Return (X, Y) of the center of cell containing provided text 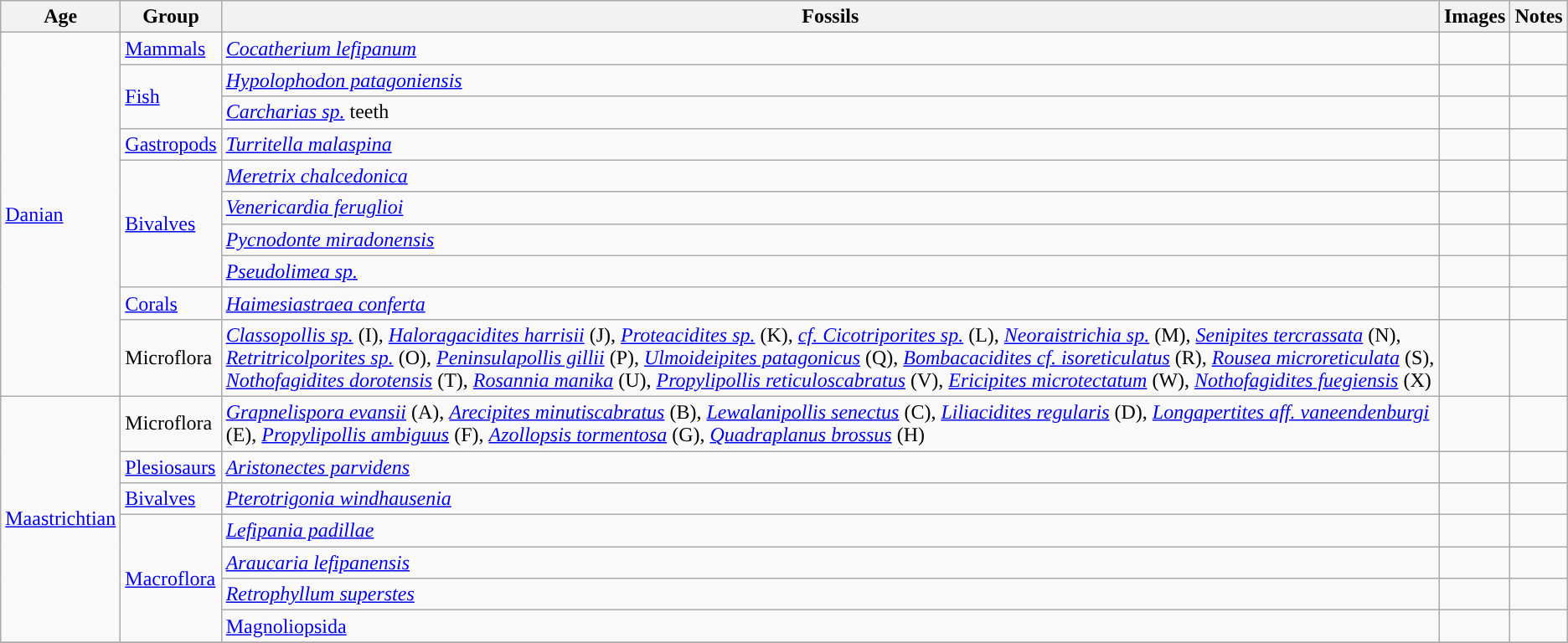
Gastropods (171, 144)
Plesiosaurs (171, 466)
Danian (60, 214)
Fossils (830, 17)
Pseudolimea sp. (830, 271)
Araucaria lefipanensis (830, 563)
Carcharias sp. teeth (830, 112)
Fish (171, 96)
Lefipania padillae (830, 531)
Maastrichtian (60, 519)
Haimesiastraea conferta (830, 303)
Mammals (171, 49)
Pterotrigonia windhausenia (830, 499)
Group (171, 17)
Turritella malaspina (830, 144)
Aristonectes parvidens (830, 466)
Cocatherium lefipanum (830, 49)
Notes (1539, 17)
Corals (171, 303)
Images (1474, 17)
Hypolophodon patagoniensis (830, 80)
Meretrix chalcedonica (830, 176)
Venericardia feruglioi (830, 208)
Magnoliopsida (830, 626)
Age (60, 17)
Macroflora (171, 579)
Retrophyllum superstes (830, 594)
Pycnodonte miradonensis (830, 239)
